Capture the cell that displays the provided text and extract its [x, y] central coordinate. 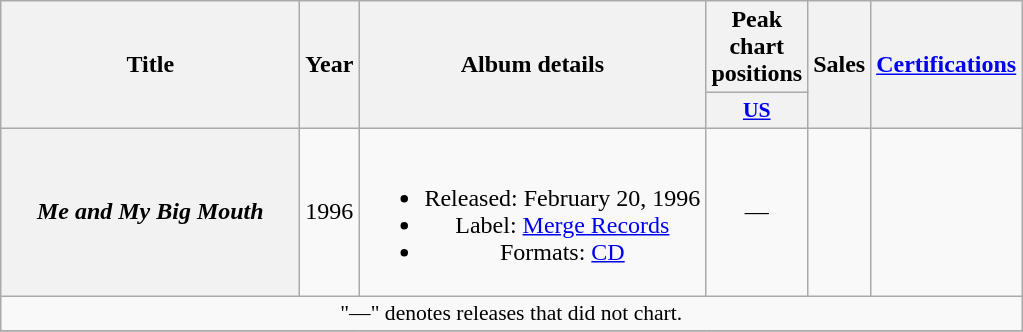
Title [150, 65]
Album details [532, 65]
Me and My Big Mouth [150, 212]
Peak chart positions [757, 47]
US [757, 111]
— [757, 212]
Year [330, 65]
1996 [330, 212]
"—" denotes releases that did not chart. [512, 314]
Released: February 20, 1996Label: Merge RecordsFormats: CD [532, 212]
Certifications [946, 65]
Sales [840, 65]
